For the text-containing cell, return its midpoint in (x, y) coordinate format. 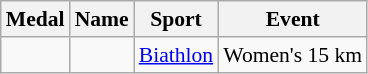
Biathlon (176, 55)
Women's 15 km (292, 55)
Sport (176, 19)
Name (102, 19)
Event (292, 19)
Medal (36, 19)
